Find where the given text appears and provide that cell's center as (X, Y) coordinate. 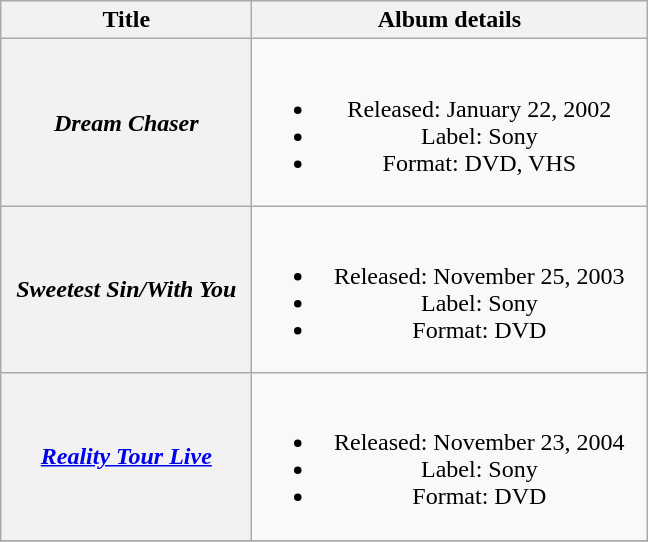
Album details (450, 20)
Reality Tour Live (126, 456)
Released: November 25, 2003Label: SonyFormat: DVD (450, 290)
Sweetest Sin/With You (126, 290)
Released: November 23, 2004Label: SonyFormat: DVD (450, 456)
Dream Chaser (126, 122)
Title (126, 20)
Released: January 22, 2002Label: SonyFormat: DVD, VHS (450, 122)
